Scan for the cell matching the given text and deliver its (x, y) coordinate at center. 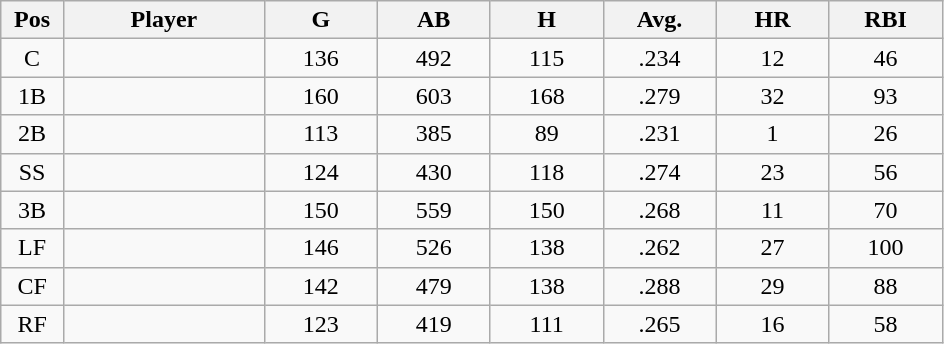
430 (434, 172)
27 (772, 248)
93 (886, 96)
1B (32, 96)
136 (320, 58)
160 (320, 96)
11 (772, 210)
.231 (660, 134)
385 (434, 134)
168 (546, 96)
603 (434, 96)
559 (434, 210)
.265 (660, 324)
123 (320, 324)
113 (320, 134)
.234 (660, 58)
1 (772, 134)
C (32, 58)
46 (886, 58)
HR (772, 20)
32 (772, 96)
H (546, 20)
2B (32, 134)
56 (886, 172)
.268 (660, 210)
124 (320, 172)
146 (320, 248)
118 (546, 172)
Avg. (660, 20)
Pos (32, 20)
492 (434, 58)
CF (32, 286)
70 (886, 210)
RF (32, 324)
Player (164, 20)
111 (546, 324)
58 (886, 324)
89 (546, 134)
G (320, 20)
479 (434, 286)
.288 (660, 286)
23 (772, 172)
88 (886, 286)
142 (320, 286)
100 (886, 248)
.279 (660, 96)
12 (772, 58)
3B (32, 210)
26 (886, 134)
526 (434, 248)
29 (772, 286)
AB (434, 20)
LF (32, 248)
419 (434, 324)
SS (32, 172)
.262 (660, 248)
16 (772, 324)
RBI (886, 20)
115 (546, 58)
.274 (660, 172)
